Detect which cell encompasses the target text, then output its (x, y) center coordinate. 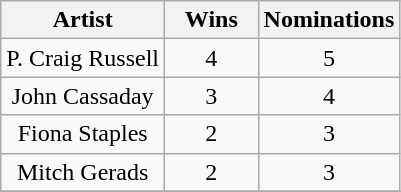
Mitch Gerads (83, 172)
John Cassaday (83, 96)
Fiona Staples (83, 134)
P. Craig Russell (83, 58)
Artist (83, 20)
Nominations (329, 20)
Wins (212, 20)
5 (329, 58)
